Locate the cell with the specified text and output its (x, y) center coordinate. 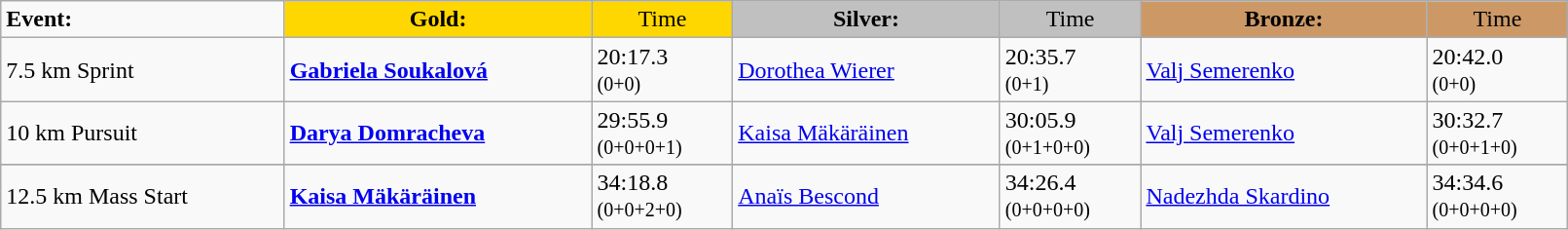
20:17.3(0+0) (662, 70)
7.5 km Sprint (142, 70)
30:32.7(0+0+1+0) (1497, 133)
Silver: (866, 19)
30:05.9(0+1+0+0) (1071, 133)
20:42.0(0+0) (1497, 70)
Bronze: (1284, 19)
34:34.6(0+0+0+0) (1497, 197)
Anaïs Bescond (866, 197)
20:35.7(0+1) (1071, 70)
Dorothea Wierer (866, 70)
10 km Pursuit (142, 133)
29:55.9(0+0+0+1) (662, 133)
34:18.8(0+0+2+0) (662, 197)
Gold: (438, 19)
Nadezhda Skardino (1284, 197)
Gabriela Soukalová (438, 70)
Darya Domracheva (438, 133)
Event: (142, 19)
34:26.4(0+0+0+0) (1071, 197)
12.5 km Mass Start (142, 197)
